Pinpoint the cell where the given text exists, returning its [X, Y] midpoint coordinate. 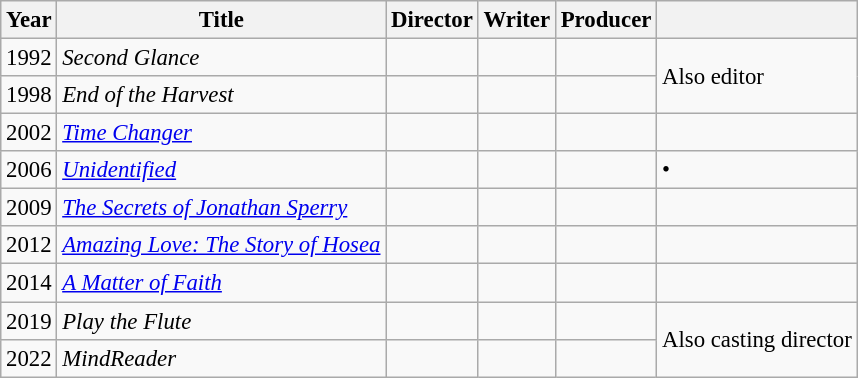
Producer [606, 20]
2022 [29, 358]
Also editor [757, 76]
A Matter of Faith [222, 283]
Unidentified [222, 170]
Title [222, 20]
2006 [29, 170]
1998 [29, 95]
Year [29, 20]
2012 [29, 245]
2019 [29, 321]
Also casting director [757, 340]
Amazing Love: The Story of Hosea [222, 245]
Play the Flute [222, 321]
Writer [516, 20]
2014 [29, 283]
The Secrets of Jonathan Sperry [222, 208]
Second Glance [222, 58]
1992 [29, 58]
End of the Harvest [222, 95]
2009 [29, 208]
MindReader [222, 358]
Time Changer [222, 133]
• [757, 170]
Director [432, 20]
2002 [29, 133]
